Scan for the cell matching the given text and deliver its [x, y] coordinate at center. 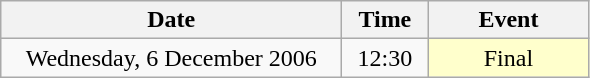
Date [172, 20]
Wednesday, 6 December 2006 [172, 58]
12:30 [385, 58]
Time [385, 20]
Final [508, 58]
Event [508, 20]
